Detect which cell encompasses the target text, then output its [x, y] center coordinate. 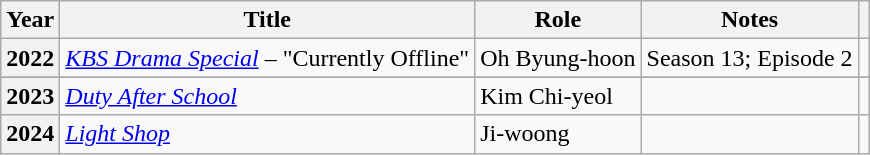
Light Shop [268, 134]
KBS Drama Special – "Currently Offline" [268, 58]
Role [558, 20]
Duty After School [268, 96]
2024 [30, 134]
2022 [30, 58]
Year [30, 20]
Notes [750, 20]
Season 13; Episode 2 [750, 58]
Ji-woong [558, 134]
Title [268, 20]
Kim Chi-yeol [558, 96]
2023 [30, 96]
Oh Byung-hoon [558, 58]
